Determine the [X, Y] coordinate at the center of the cell enclosing the given text.  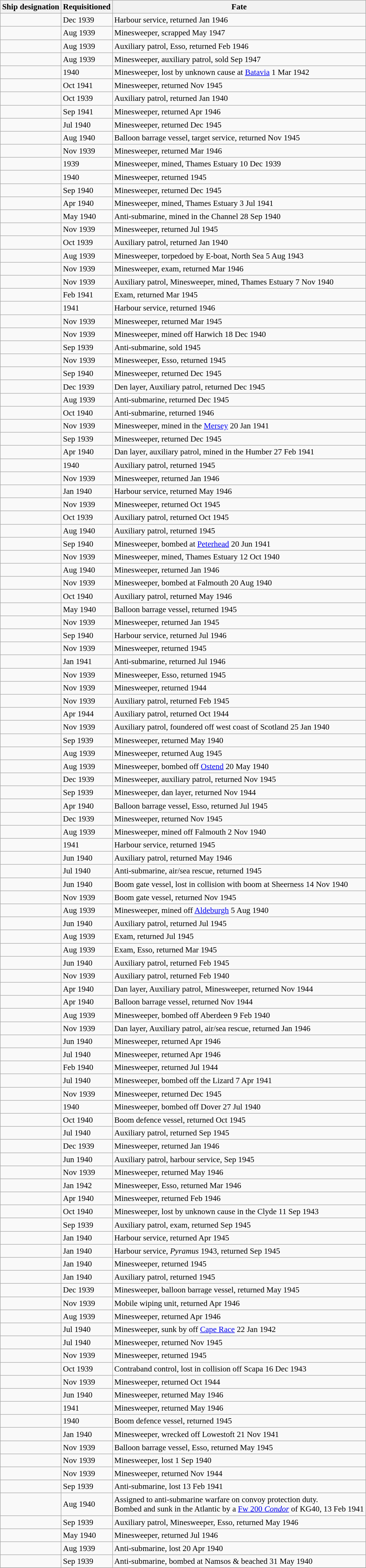
Anti-submarine, returned Jul 1946 [239, 661]
Minesweeper, scrapped May 1947 [239, 33]
Minesweeper, auxiliary patrol, sold Sep 1947 [239, 59]
Boom defence vessel, returned 1945 [239, 1421]
Balloon barrage vessel, returned 1945 [239, 609]
Minesweeper, bombed off Aberdeen 9 Feb 1940 [239, 1015]
Minesweeper, auxiliary patrol, returned Nov 1945 [239, 779]
Anti-submarine, bombed at Namsos & beached 31 May 1940 [239, 1561]
Minesweeper, returned Nov 1944 [239, 1473]
Auxiliary patrol, returned Feb 1940 [239, 976]
Minesweeper, mined off Falmouth 2 Nov 1940 [239, 831]
Harbour service, Pyramus 1943, returned Sep 1945 [239, 1251]
Minesweeper, bombed off the Lizard 7 Apr 1941 [239, 1080]
Minesweeper, returned Mar 1946 [239, 151]
Feb 1941 [87, 295]
Auxiliary patrol, returned Sep 1945 [239, 1133]
Minesweeper, bombed at Peterhead 20 Jun 1941 [239, 543]
Minesweeper, returned Jul 1945 [239, 229]
Minesweeper, torpedoed by E-boat, North Sea 5 Aug 1943 [239, 255]
Exam, returned Mar 1945 [239, 295]
Anti-submarine, lost 13 Feb 1941 [239, 1487]
Minesweeper, returned May 1940 [239, 740]
Auxiliary patrol, harbour service, Sep 1945 [239, 1159]
Oct 1941 [87, 85]
Apr 1944 [87, 714]
Minesweeper, returned Jul 1946 [239, 1535]
Harbour service, returned 1945 [239, 845]
Minesweeper, returned Aug 1945 [239, 753]
Minesweeper, mined, Thames Estuary 10 Dec 1939 [239, 164]
Sep 1941 [87, 112]
Minesweeper, returned Oct 1944 [239, 1382]
Harbour service, returned Jan 1946 [239, 20]
Balloon barrage vessel, returned Nov 1944 [239, 1002]
Minesweeper, Esso, returned Mar 1946 [239, 1185]
Boom defence vessel, returned Oct 1945 [239, 1120]
Balloon barrage vessel, Esso, returned Jul 1945 [239, 805]
Auxiliary patrol, returned Oct 1945 [239, 517]
Boom gate vessel, lost in collision with boom at Sheerness 14 Nov 1940 [239, 884]
Den layer, Auxiliary patrol, returned Dec 1945 [239, 386]
Minesweeper, bombed off Ostend 20 May 1940 [239, 766]
Anti-submarine, mined in the Channel 28 Sep 1940 [239, 216]
Minesweeper, mined in the Mersey 20 Jan 1941 [239, 426]
Exam, returned Jul 1945 [239, 937]
Minesweeper, wrecked off Lowestoft 21 Nov 1941 [239, 1434]
Anti-submarine, returned 1946 [239, 412]
Minesweeper, exam, returned Mar 1946 [239, 269]
Minesweeper, returned Feb 1946 [239, 1198]
Mobile wiping unit, returned Apr 1946 [239, 1303]
Requisitioned [87, 7]
Boom gate vessel, returned Nov 1945 [239, 897]
Feb 1940 [87, 1068]
Ship designation [31, 7]
Harbour service, returned Jul 1946 [239, 635]
Anti-submarine, lost 20 Apr 1940 [239, 1548]
Harbour service, returned May 1946 [239, 491]
Auxiliary patrol, Minesweeper, mined, Thames Estuary 7 Nov 1940 [239, 282]
Harbour service, returned Apr 1945 [239, 1238]
Minesweeper, dan layer, returned Nov 1944 [239, 792]
Auxiliary patrol, Minesweeper, Esso, returned May 1946 [239, 1522]
Minesweeper, mined, Thames Estuary 3 Jul 1941 [239, 203]
Fate [239, 7]
Assigned to anti-submarine warfare on convoy protection duty.Bombed and sunk in the Atlantic by a Fw 200 Condor of KG40, 13 Feb 1941 [239, 1504]
Contraband control, lost in collision off Scapa 16 Dec 1943 [239, 1369]
Dan layer, Auxiliary patrol, Minesweeper, returned Nov 1944 [239, 989]
Auxiliary patrol, Esso, returned Feb 1946 [239, 46]
Anti-submarine, sold 1945 [239, 347]
Minesweeper, returned Jul 1944 [239, 1068]
Minesweeper, returned Oct 1945 [239, 504]
Balloon barrage vessel, target service, returned Nov 1945 [239, 138]
Exam, Esso, returned Mar 1945 [239, 950]
Minesweeper, sunk by off Cape Race 22 Jan 1942 [239, 1329]
Dan layer, auxiliary patrol, mined in the Humber 27 Feb 1941 [239, 452]
Jan 1942 [87, 1185]
Minesweeper, bombed off Dover 27 Jul 1940 [239, 1107]
Minesweeper, bombed at Falmouth 20 Aug 1940 [239, 583]
Dan layer, Auxiliary patrol, air/sea rescue, returned Jan 1946 [239, 1028]
Minesweeper, returned Mar 1945 [239, 321]
Anti-submarine, returned Dec 1945 [239, 400]
Harbour service, returned 1946 [239, 308]
Minesweeper, lost by unknown cause at Batavia 1 Mar 1942 [239, 72]
Minesweeper, mined, Thames Estuary 12 Oct 1940 [239, 557]
Auxiliary patrol, returned Oct 1944 [239, 714]
Jan 1941 [87, 661]
Auxiliary patrol, exam, returned Sep 1945 [239, 1225]
Minesweeper, mined off Harwich 18 Dec 1940 [239, 334]
Auxiliary patrol, returned Jul 1945 [239, 923]
Anti-submarine, air/sea rescue, returned 1945 [239, 871]
Auxiliary patrol, foundered off west coast of Scotland 25 Jan 1940 [239, 727]
Minesweeper, lost 1 Sep 1940 [239, 1460]
1939 [87, 164]
Balloon barrage vessel, Esso, returned May 1945 [239, 1447]
Minesweeper, balloon barrage vessel, returned May 1945 [239, 1290]
Minesweeper, lost by unknown cause in the Clyde 11 Sep 1943 [239, 1211]
Minesweeper, mined off Aldeburgh 5 Aug 1940 [239, 910]
Minesweeper, returned 1944 [239, 688]
Minesweeper, returned Jan 1945 [239, 622]
